For the text-containing cell, return its midpoint in (X, Y) coordinate format. 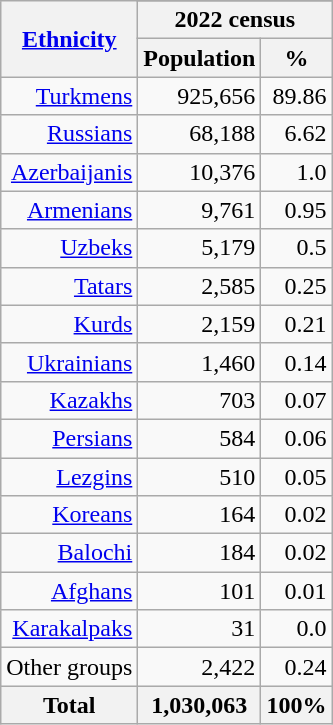
9,761 (200, 210)
100% (296, 705)
584 (200, 438)
Uzbeks (70, 248)
0.14 (296, 362)
0.06 (296, 438)
Tatars (70, 286)
10,376 (200, 172)
0.07 (296, 400)
Afghans (70, 591)
925,656 (200, 96)
Turkmens (70, 96)
0.95 (296, 210)
89.86 (296, 96)
Armenians (70, 210)
Lezgins (70, 477)
Total (70, 705)
2,585 (200, 286)
2,422 (200, 667)
31 (200, 629)
6.62 (296, 134)
1,460 (200, 362)
0.01 (296, 591)
% (296, 58)
0.25 (296, 286)
0.0 (296, 629)
Karakalpaks (70, 629)
0.5 (296, 248)
0.21 (296, 324)
101 (200, 591)
0.05 (296, 477)
Kurds (70, 324)
Koreans (70, 515)
703 (200, 400)
1,030,063 (200, 705)
Balochi (70, 553)
510 (200, 477)
1.0 (296, 172)
Russians (70, 134)
184 (200, 553)
5,179 (200, 248)
2,159 (200, 324)
Kazakhs (70, 400)
Population (200, 58)
68,188 (200, 134)
164 (200, 515)
Ukrainians (70, 362)
0.24 (296, 667)
Azerbaijanis (70, 172)
Other groups (70, 667)
2022 census (235, 20)
Ethnicity (70, 39)
Persians (70, 438)
